Detect which cell encompasses the target text, then output its [X, Y] center coordinate. 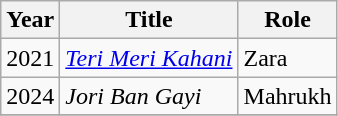
Teri Meri Kahani [149, 58]
Title [149, 20]
Year [30, 20]
2024 [30, 96]
Mahrukh [288, 96]
Role [288, 20]
Zara [288, 58]
2021 [30, 58]
Jori Ban Gayi [149, 96]
